Return the [X, Y] coordinate for the center point of the cell that contains the specified text.  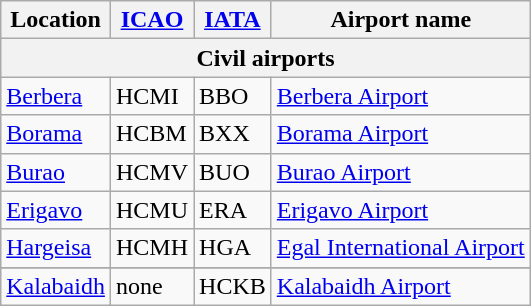
BXX [233, 134]
BUO [233, 172]
ICAO [152, 20]
HCMI [152, 96]
Hargeisa [56, 248]
Borama [56, 134]
Borama Airport [400, 134]
Location [56, 20]
Erigavo [56, 210]
BBO [233, 96]
HCKB [233, 286]
Airport name [400, 20]
HCMU [152, 210]
Burao [56, 172]
HCBM [152, 134]
ERA [233, 210]
none [152, 286]
Kalabaidh Airport [400, 286]
Egal International Airport [400, 248]
IATA [233, 20]
HGA [233, 248]
Berbera [56, 96]
Kalabaidh [56, 286]
HCMH [152, 248]
Berbera Airport [400, 96]
HCMV [152, 172]
Burao Airport [400, 172]
Civil airports [266, 58]
Erigavo Airport [400, 210]
